For the text-containing cell, return its midpoint in [X, Y] coordinate format. 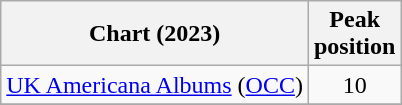
UK Americana Albums (OCC) [155, 85]
Chart (2023) [155, 34]
10 [354, 85]
Peakposition [354, 34]
